Capture the cell that displays the provided text and extract its (x, y) central coordinate. 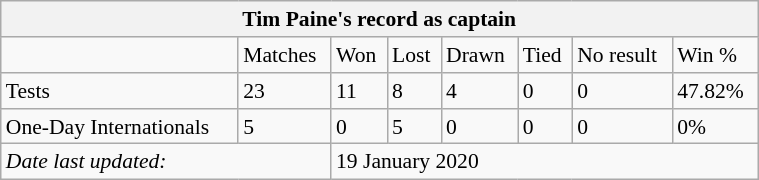
Tests (120, 91)
Matches (284, 55)
Tim Paine's record as captain (380, 19)
Win % (714, 55)
0% (714, 126)
One-Day Internationals (120, 126)
8 (414, 91)
Drawn (480, 55)
No result (622, 55)
23 (284, 91)
Tied (545, 55)
Lost (414, 55)
Won (359, 55)
Date last updated: (166, 162)
47.82% (714, 91)
19 January 2020 (544, 162)
11 (359, 91)
4 (480, 91)
